Output the (x, y) coordinate of the center of the cell containing the given text.  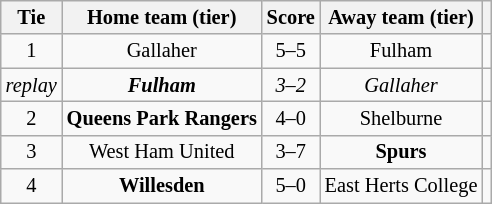
3–7 (291, 152)
West Ham United (162, 152)
Tie (32, 17)
4 (32, 186)
Home team (tier) (162, 17)
East Herts College (402, 186)
5–5 (291, 51)
Spurs (402, 152)
Willesden (162, 186)
3 (32, 152)
Away team (tier) (402, 17)
Shelburne (402, 118)
Score (291, 17)
5–0 (291, 186)
2 (32, 118)
4–0 (291, 118)
3–2 (291, 85)
replay (32, 85)
Queens Park Rangers (162, 118)
1 (32, 51)
